Detect which cell encompasses the target text, then output its (X, Y) center coordinate. 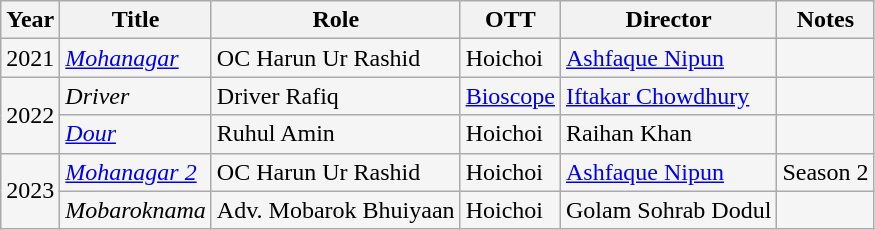
Season 2 (826, 172)
2021 (30, 58)
Title (136, 20)
Role (336, 20)
Mohanagar 2 (136, 172)
2023 (30, 191)
Notes (826, 20)
Mobaroknama (136, 210)
Bioscope (510, 96)
Raihan Khan (669, 134)
Director (669, 20)
Adv. Mobarok Bhuiyaan (336, 210)
Iftakar Chowdhury (669, 96)
Year (30, 20)
2022 (30, 115)
OTT (510, 20)
Mohanagar (136, 58)
Dour (136, 134)
Golam Sohrab Dodul (669, 210)
Driver Rafiq (336, 96)
Driver (136, 96)
Ruhul Amin (336, 134)
